Capture the cell that displays the provided text and extract its (x, y) central coordinate. 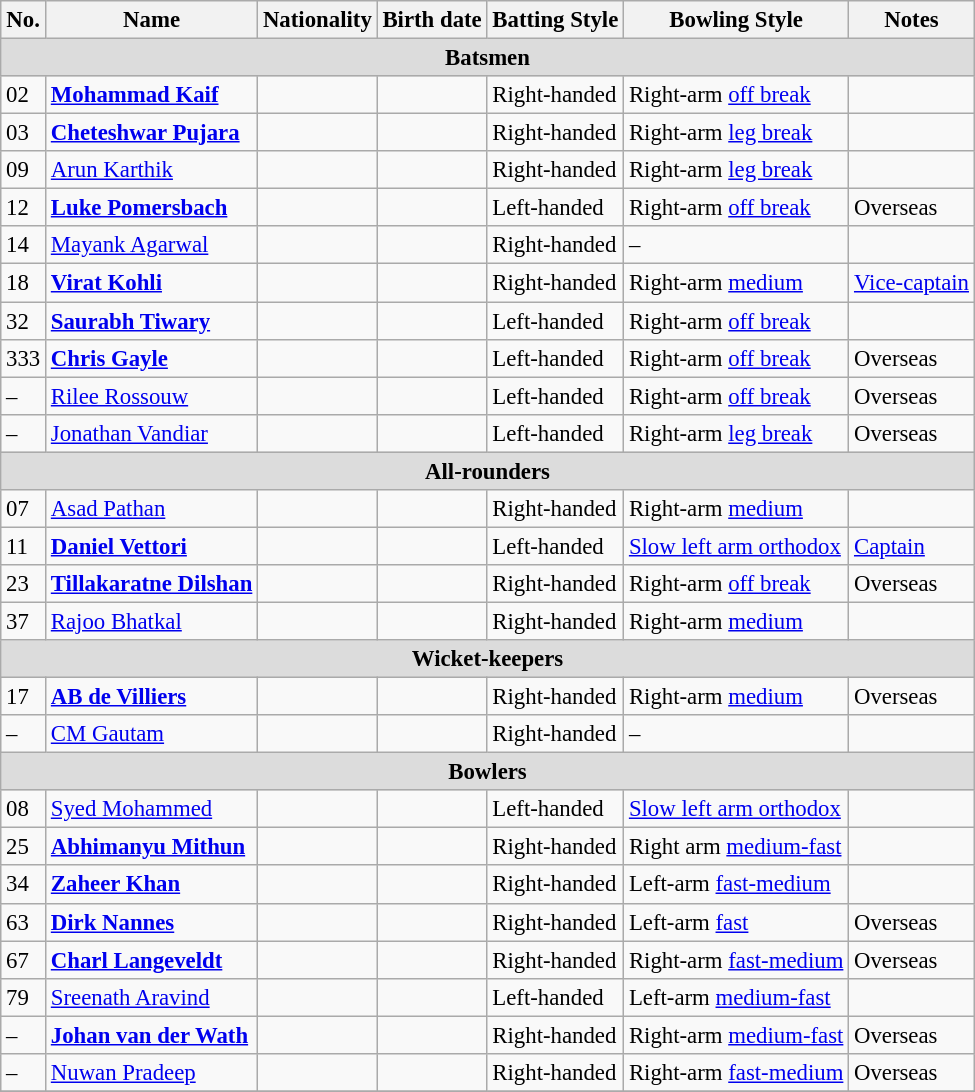
12 (24, 208)
Vice-captain (912, 283)
Captain (912, 546)
37 (24, 621)
No. (24, 20)
Charl Langeveldt (152, 960)
Left-arm fast-medium (736, 885)
08 (24, 809)
Asad Pathan (152, 509)
Notes (912, 20)
18 (24, 283)
63 (24, 922)
02 (24, 95)
34 (24, 885)
Virat Kohli (152, 283)
All-rounders (488, 471)
Batsmen (488, 58)
Jonathan Vandiar (152, 433)
Daniel Vettori (152, 546)
67 (24, 960)
Wicket-keepers (488, 659)
AB de Villiers (152, 697)
Chris Gayle (152, 358)
Mayank Agarwal (152, 245)
Syed Mohammed (152, 809)
25 (24, 847)
Left-arm fast (736, 922)
Dirk Nannes (152, 922)
Right-arm medium-fast (736, 1035)
17 (24, 697)
Johan van der Wath (152, 1035)
Saurabh Tiwary (152, 321)
Bowling Style (736, 20)
32 (24, 321)
09 (24, 170)
07 (24, 509)
Birth date (432, 20)
Cheteshwar Pujara (152, 133)
Arun Karthik (152, 170)
03 (24, 133)
Bowlers (488, 772)
Nationality (318, 20)
Right arm medium-fast (736, 847)
Abhimanyu Mithun (152, 847)
23 (24, 584)
Rilee Rossouw (152, 396)
Sreenath Aravind (152, 997)
Zaheer Khan (152, 885)
Batting Style (556, 20)
Tillakaratne Dilshan (152, 584)
Luke Pomersbach (152, 208)
Mohammad Kaif (152, 95)
Nuwan Pradeep (152, 1073)
333 (24, 358)
Left-arm medium-fast (736, 997)
14 (24, 245)
Name (152, 20)
79 (24, 997)
CM Gautam (152, 734)
Rajoo Bhatkal (152, 621)
11 (24, 546)
